Output the (X, Y) coordinate of the center of the cell containing the given text.  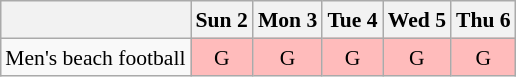
Thu 6 (484, 20)
Wed 5 (417, 20)
Mon 3 (288, 20)
Men's beach football (95, 56)
Sun 2 (222, 20)
Tue 4 (352, 20)
